Pinpoint the cell where the given text exists, returning its (X, Y) midpoint coordinate. 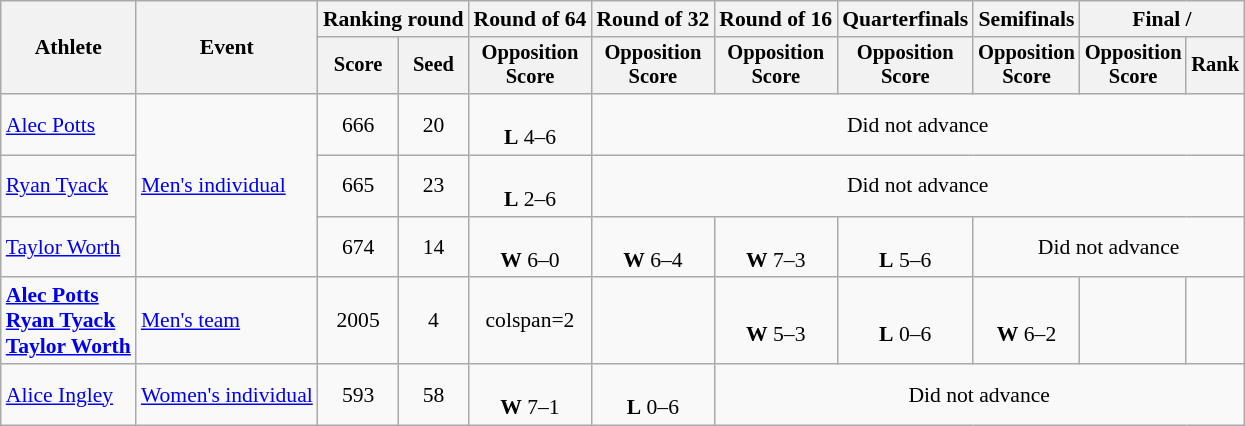
Rank (1215, 66)
L 5–6 (905, 248)
Athlete (68, 48)
666 (358, 124)
W 6–4 (652, 248)
Quarterfinals (905, 19)
58 (433, 394)
Round of 32 (652, 19)
Round of 64 (530, 19)
Semifinals (1026, 19)
Alec Potts (68, 124)
4 (433, 322)
L 2–6 (530, 186)
23 (433, 186)
Event (227, 48)
Ryan Tyack (68, 186)
W 7–1 (530, 394)
Seed (433, 66)
Ranking round (394, 19)
L 4–6 (530, 124)
Alec PottsRyan TyackTaylor Worth (68, 322)
W 7–3 (776, 248)
Women's individual (227, 394)
W 6–2 (1026, 322)
Round of 16 (776, 19)
W 5–3 (776, 322)
Men's individual (227, 186)
W 6–0 (530, 248)
665 (358, 186)
674 (358, 248)
20 (433, 124)
colspan=2 (530, 322)
Taylor Worth (68, 248)
Men's team (227, 322)
Score (358, 66)
593 (358, 394)
Alice Ingley (68, 394)
2005 (358, 322)
14 (433, 248)
Final / (1162, 19)
